Provide the (x, y) coordinate of the cell's center where the given text is located.  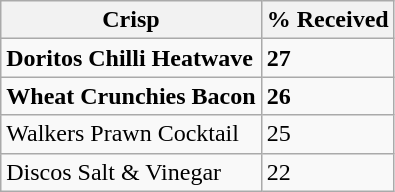
Crisp (131, 20)
22 (328, 172)
Walkers Prawn Cocktail (131, 134)
Wheat Crunchies Bacon (131, 96)
Doritos Chilli Heatwave (131, 58)
% Received (328, 20)
25 (328, 134)
27 (328, 58)
26 (328, 96)
Discos Salt & Vinegar (131, 172)
